From the cell containing the given text, extract its center point as [x, y] coordinate. 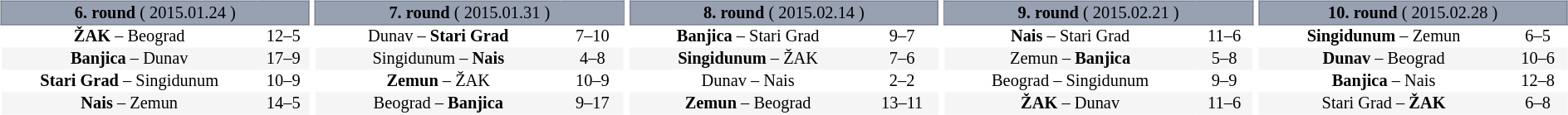
Banjica – Stari Grad [747, 36]
6–8 [1538, 104]
8. round ( 2015.02.14 ) [784, 12]
7–10 [593, 36]
6–5 [1538, 36]
Singidunum – ŽAK [747, 60]
6. round ( 2015.01.24 ) [154, 12]
Stari Grad – Singidunum [130, 81]
Nais – Stari Grad [1070, 36]
Zemun – Banjica [1070, 60]
10–6 [1538, 60]
ŽAK – Beograd [130, 36]
Stari Grad – ŽAK [1384, 104]
10. round ( 2015.02.28 ) [1414, 12]
Banjica – Dunav [130, 60]
9. round ( 2015.02.21 ) [1098, 12]
12–8 [1538, 81]
Banjica – Nais [1384, 81]
Beograd – Singidunum [1070, 81]
ŽAK – Dunav [1070, 104]
7–6 [902, 60]
13–11 [902, 104]
Zemun – ŽAK [439, 81]
Singidunum – Zemun [1384, 36]
4–8 [593, 60]
9–17 [593, 104]
Zemun – Beograd [747, 104]
Dunav – Nais [747, 81]
9–9 [1224, 81]
5–8 [1224, 60]
Dunav – Beograd [1384, 60]
17–9 [283, 60]
14–5 [283, 104]
Nais – Zemun [130, 104]
7. round ( 2015.01.31 ) [470, 12]
9–7 [902, 36]
2–2 [902, 81]
Singidunum – Nais [439, 60]
Beograd – Banjica [439, 104]
12–5 [283, 36]
Dunav – Stari Grad [439, 36]
